Find where the given text appears and provide that cell's center as [x, y] coordinate. 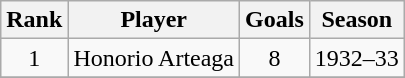
1 [34, 58]
8 [275, 58]
Honorio Arteaga [154, 58]
Rank [34, 20]
Season [356, 20]
Goals [275, 20]
1932–33 [356, 58]
Player [154, 20]
